For the text-containing cell, return its midpoint in [X, Y] coordinate format. 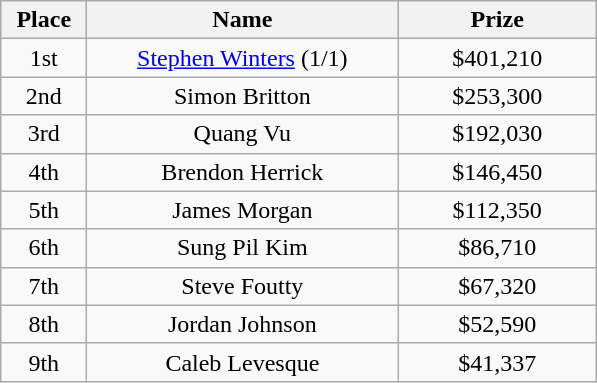
Caleb Levesque [242, 362]
5th [44, 210]
$192,030 [498, 134]
Jordan Johnson [242, 324]
6th [44, 248]
3rd [44, 134]
$112,350 [498, 210]
Stephen Winters (1/1) [242, 58]
$146,450 [498, 172]
1st [44, 58]
$52,590 [498, 324]
James Morgan [242, 210]
7th [44, 286]
Sung Pil Kim [242, 248]
9th [44, 362]
Name [242, 20]
$67,320 [498, 286]
8th [44, 324]
Prize [498, 20]
2nd [44, 96]
Brendon Herrick [242, 172]
$253,300 [498, 96]
Steve Foutty [242, 286]
$86,710 [498, 248]
$401,210 [498, 58]
Place [44, 20]
4th [44, 172]
Quang Vu [242, 134]
Simon Britton [242, 96]
$41,337 [498, 362]
